Capture the cell that displays the provided text and extract its (x, y) central coordinate. 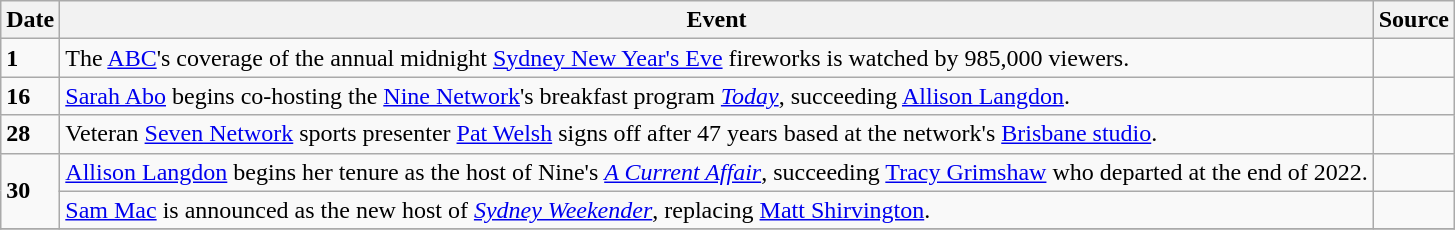
Allison Langdon begins her tenure as the host of Nine's A Current Affair, succeeding Tracy Grimshaw who departed at the end of 2022. (716, 172)
The ABC's coverage of the annual midnight Sydney New Year's Eve fireworks is watched by 985,000 viewers. (716, 58)
1 (30, 58)
Veteran Seven Network sports presenter Pat Welsh signs off after 47 years based at the network's Brisbane studio. (716, 134)
Event (716, 20)
16 (30, 96)
Date (30, 20)
28 (30, 134)
30 (30, 191)
Sam Mac is announced as the new host of Sydney Weekender, replacing Matt Shirvington. (716, 210)
Sarah Abo begins co-hosting the Nine Network's breakfast program Today, succeeding Allison Langdon. (716, 96)
Source (1414, 20)
